Detect which cell encompasses the target text, then output its (X, Y) center coordinate. 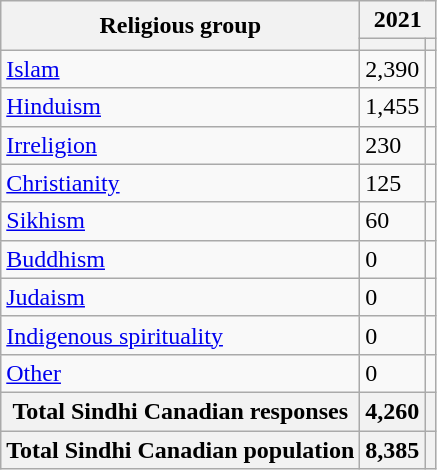
Total Sindhi Canadian responses (180, 411)
230 (392, 145)
Other (180, 373)
60 (392, 221)
1,455 (392, 107)
4,260 (392, 411)
Hinduism (180, 107)
8,385 (392, 449)
2,390 (392, 69)
Total Sindhi Canadian population (180, 449)
2021 (398, 20)
Buddhism (180, 259)
Judaism (180, 297)
Sikhism (180, 221)
Irreligion (180, 145)
Christianity (180, 183)
Religious group (180, 26)
Indigenous spirituality (180, 335)
125 (392, 183)
Islam (180, 69)
